Pinpoint the cell where the given text exists, returning its (x, y) midpoint coordinate. 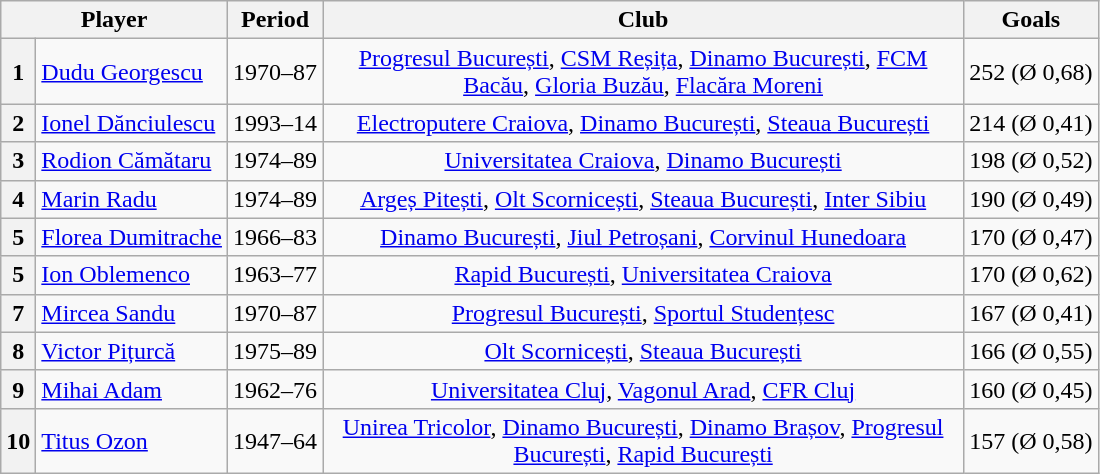
167 (Ø 0,41) (1031, 313)
7 (18, 313)
1966–83 (274, 237)
Goals (1031, 20)
Victor Pițurcă (132, 351)
214 (Ø 0,41) (1031, 123)
157 (Ø 0,58) (1031, 440)
Period (274, 20)
1962–76 (274, 389)
1993–14 (274, 123)
Universitatea Craiova, Dinamo București (644, 161)
Ionel Dănciulescu (132, 123)
Player (114, 20)
198 (Ø 0,52) (1031, 161)
166 (Ø 0,55) (1031, 351)
Progresul București, CSM Reșița, Dinamo București, FCM Bacău, Gloria Buzău, Flacăra Moreni (644, 72)
10 (18, 440)
3 (18, 161)
Dudu Georgescu (132, 72)
Argeș Pitești, Olt Scornicești, Steaua București, Inter Sibiu (644, 199)
1947–64 (274, 440)
4 (18, 199)
Unirea Tricolor, Dinamo București, Dinamo Brașov, Progresul București, Rapid București (644, 440)
2 (18, 123)
1963–77 (274, 275)
252 (Ø 0,68) (1031, 72)
1 (18, 72)
1975–89 (274, 351)
Titus Ozon (132, 440)
Progresul București, Sportul Studențesc (644, 313)
Dinamo București, Jiul Petroșani, Corvinul Hunedoara (644, 237)
160 (Ø 0,45) (1031, 389)
Rapid București, Universitatea Craiova (644, 275)
Florea Dumitrache (132, 237)
190 (Ø 0,49) (1031, 199)
9 (18, 389)
Olt Scornicești, Steaua București (644, 351)
8 (18, 351)
Electroputere Craiova, Dinamo București, Steaua București (644, 123)
Club (644, 20)
Marin Radu (132, 199)
170 (Ø 0,47) (1031, 237)
Universitatea Cluj, Vagonul Arad, CFR Cluj (644, 389)
Ion Oblemenco (132, 275)
Mihai Adam (132, 389)
Mircea Sandu (132, 313)
Rodion Cămătaru (132, 161)
170 (Ø 0,62) (1031, 275)
